Find where the given text appears and provide that cell's center as (x, y) coordinate. 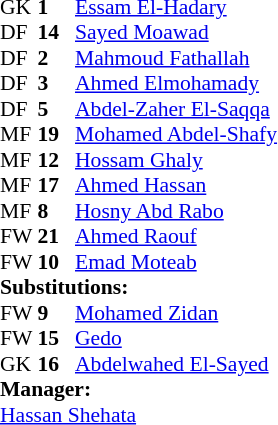
GK (19, 364)
Mohamed Abdel-Shafy (176, 135)
8 (57, 211)
12 (57, 160)
Sayed Moawad (176, 33)
9 (57, 313)
Manager: (138, 389)
17 (57, 185)
19 (57, 135)
21 (57, 237)
3 (57, 83)
Substitutions: (138, 287)
Mahmoud Fathallah (176, 58)
Hossam Ghaly (176, 160)
5 (57, 109)
16 (57, 364)
Mohamed Zidan (176, 313)
Ahmed Elmohamady (176, 83)
Abdelwahed El-Sayed (176, 364)
Ahmed Raouf (176, 237)
10 (57, 262)
Ahmed Hassan (176, 185)
15 (57, 339)
Abdel-Zaher El-Saqqa (176, 109)
14 (57, 33)
Emad Moteab (176, 262)
Gedo (176, 339)
Hosny Abd Rabo (176, 211)
2 (57, 58)
